Find where the given text appears and provide that cell's center as (x, y) coordinate. 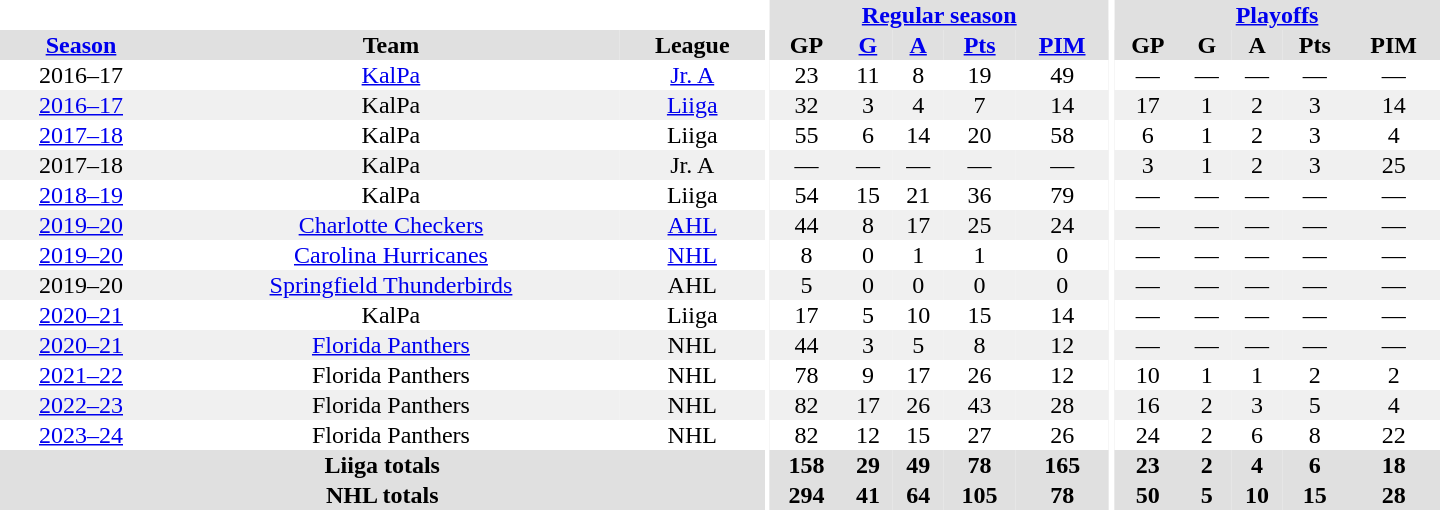
36 (980, 195)
29 (868, 465)
2022–23 (81, 405)
55 (806, 135)
41 (868, 495)
20 (980, 135)
Regular season (939, 15)
Playoffs (1277, 15)
9 (868, 375)
21 (918, 195)
158 (806, 465)
79 (1062, 195)
Springfield Thunderbirds (391, 285)
7 (980, 105)
18 (1394, 465)
165 (1062, 465)
50 (1148, 495)
Charlotte Checkers (391, 225)
NHL totals (382, 495)
27 (980, 435)
16 (1148, 405)
11 (868, 75)
2021–22 (81, 375)
43 (980, 405)
Carolina Hurricanes (391, 255)
64 (918, 495)
105 (980, 495)
22 (1394, 435)
19 (980, 75)
58 (1062, 135)
Liiga totals (382, 465)
294 (806, 495)
Season (81, 45)
2018–19 (81, 195)
54 (806, 195)
Team (391, 45)
2023–24 (81, 435)
League (692, 45)
32 (806, 105)
